Pinpoint the cell where the given text exists, returning its [X, Y] midpoint coordinate. 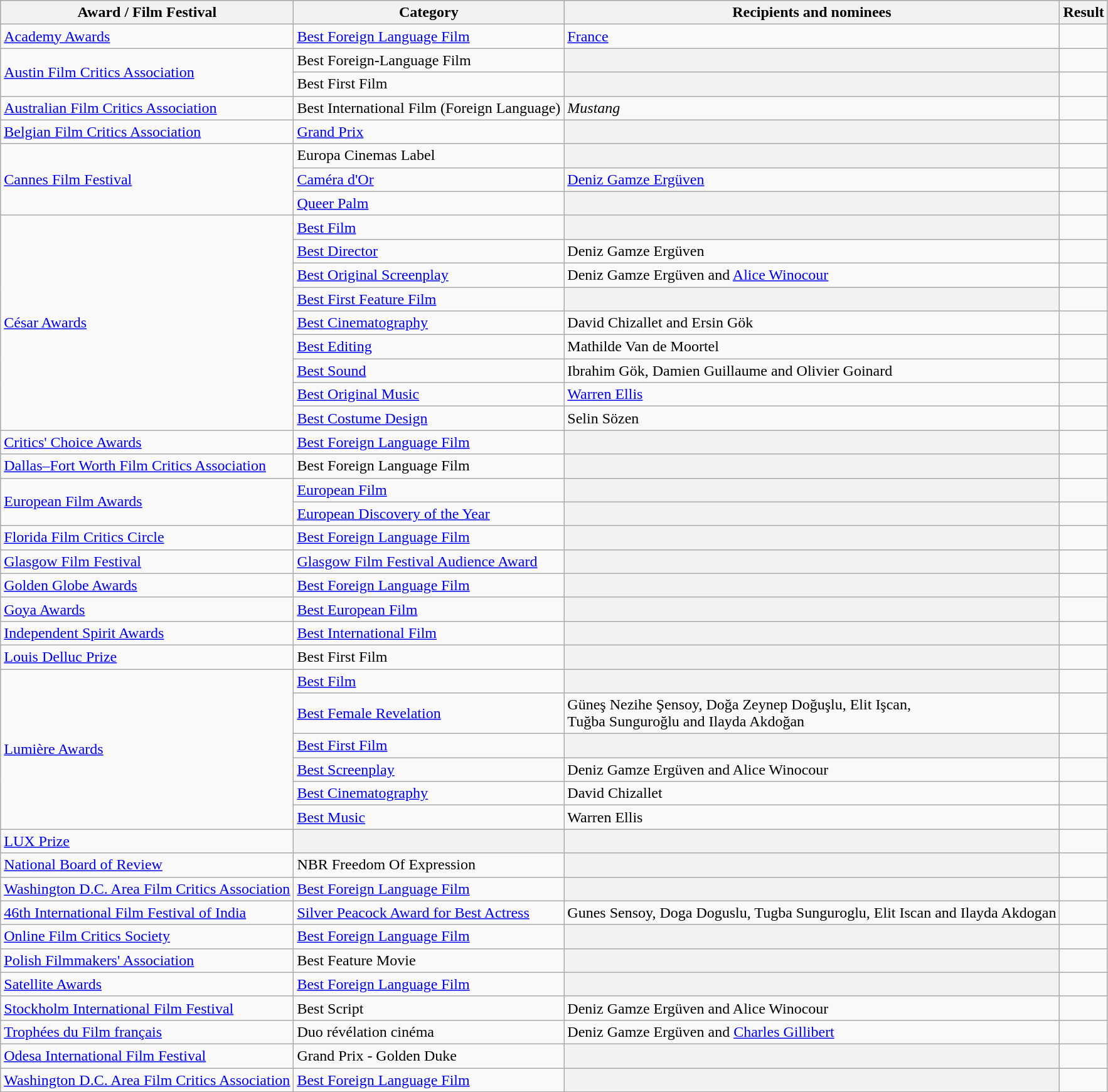
Cannes Film Festival [147, 179]
Best Original Music [429, 395]
Louis Delluc Prize [147, 657]
Best Feature Movie [429, 960]
Caméra d'Or [429, 179]
Result [1084, 13]
Online Film Critics Society [147, 936]
Dallas–Fort Worth Film Critics Association [147, 466]
European Film Awards [147, 502]
Gunes Sensoy, Doga Doguslu, Tugba Sunguroglu, Elit Iscan and Ilayda Akdogan [812, 913]
Mathilde Van de Moortel [812, 347]
Deniz Gamze Ergüven and Charles Gillibert [812, 1032]
Independent Spirit Awards [147, 633]
Polish Filmmakers' Association [147, 960]
Stockholm International Film Festival [147, 1008]
Best Director [429, 251]
Category [429, 13]
Grand Prix - Golden Duke [429, 1056]
Critics' Choice Awards [147, 442]
Selin Sözen [812, 418]
Lumière Awards [147, 749]
Güneş Nezihe Şensoy, Doğa Zeynep Doğuşlu, Elit Işcan, Tuğba Sunguroğlu and Ilayda Akdoğan [812, 714]
David Chizallet and Ersin Gök [812, 323]
Glasgow Film Festival Audience Award [429, 561]
Best Sound [429, 371]
Australian Film Critics Association [147, 108]
Queer Palm [429, 203]
Golden Globe Awards [147, 585]
Duo révélation cinéma [429, 1032]
Grand Prix [429, 132]
Best Editing [429, 347]
Best Screenplay [429, 770]
Best First Feature Film [429, 299]
Silver Peacock Award for Best Actress [429, 913]
European Discovery of the Year [429, 514]
Academy Awards [147, 36]
Best Music [429, 817]
European Film [429, 490]
46th International Film Festival of India [147, 913]
National Board of Review [147, 865]
Best Foreign-Language Film [429, 60]
César Awards [147, 322]
LUX Prize [147, 841]
Goya Awards [147, 609]
Odesa International Film Festival [147, 1056]
Austin Film Critics Association [147, 72]
Award / Film Festival [147, 13]
Florida Film Critics Circle [147, 538]
Glasgow Film Festival [147, 561]
Satellite Awards [147, 984]
Europa Cinemas Label [429, 156]
Recipients and nominees [812, 13]
Best Costume Design [429, 418]
NBR Freedom Of Expression [429, 865]
Best Script [429, 1008]
Belgian Film Critics Association [147, 132]
Mustang [812, 108]
Trophées du Film français [147, 1032]
Best Original Screenplay [429, 275]
Best International Film [429, 633]
Best International Film (Foreign Language) [429, 108]
Best Female Revelation [429, 714]
Best European Film [429, 609]
France [812, 36]
Ibrahim Gök, Damien Guillaume and Olivier Goinard [812, 371]
David Chizallet [812, 793]
